For the text-containing cell, return its midpoint in (X, Y) coordinate format. 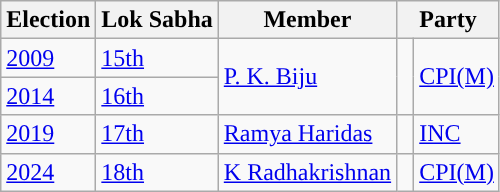
2019 (48, 134)
P. K. Biju (307, 77)
INC (457, 134)
K Radhakrishnan (307, 172)
16th (157, 96)
2009 (48, 58)
Member (307, 20)
15th (157, 58)
2024 (48, 172)
2014 (48, 96)
17th (157, 134)
Lok Sabha (157, 20)
18th (157, 172)
Election (48, 20)
Party (448, 20)
Ramya Haridas (307, 134)
